Capture the cell that displays the provided text and extract its (X, Y) central coordinate. 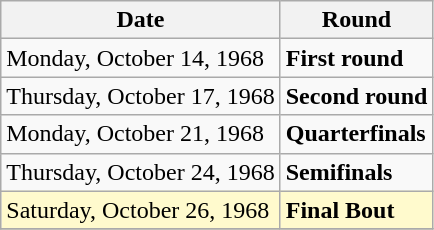
Thursday, October 17, 1968 (140, 96)
Quarterfinals (356, 134)
Round (356, 20)
Monday, October 14, 1968 (140, 58)
Date (140, 20)
Semifinals (356, 172)
Monday, October 21, 1968 (140, 134)
Final Bout (356, 210)
Saturday, October 26, 1968 (140, 210)
Thursday, October 24, 1968 (140, 172)
First round (356, 58)
Second round (356, 96)
